From the cell containing the given text, extract its center point as (X, Y) coordinate. 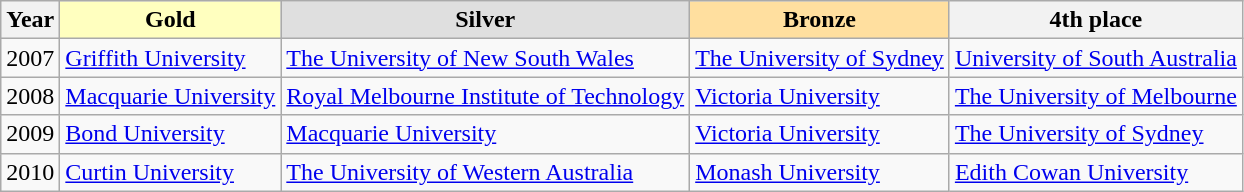
University of South Australia (1096, 58)
Edith Cowan University (1096, 172)
Year (30, 20)
The University of Melbourne (1096, 96)
The University of Western Australia (486, 172)
2007 (30, 58)
4th place (1096, 20)
Curtin University (170, 172)
Griffith University (170, 58)
2009 (30, 134)
Royal Melbourne Institute of Technology (486, 96)
Monash University (820, 172)
The University of New South Wales (486, 58)
2010 (30, 172)
Silver (486, 20)
Bond University (170, 134)
2008 (30, 96)
Bronze (820, 20)
Gold (170, 20)
